Locate the cell with the specified text and output its (x, y) center coordinate. 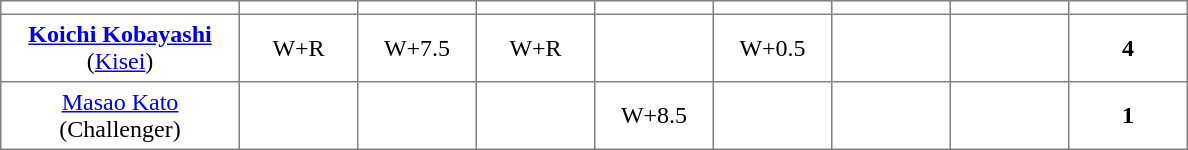
4 (1128, 48)
Koichi Kobayashi (Kisei) (120, 48)
W+8.5 (654, 116)
W+0.5 (772, 48)
1 (1128, 116)
Masao Kato (Challenger) (120, 116)
W+7.5 (417, 48)
